Determine the [x, y] coordinate at the center of the cell enclosing the given text.  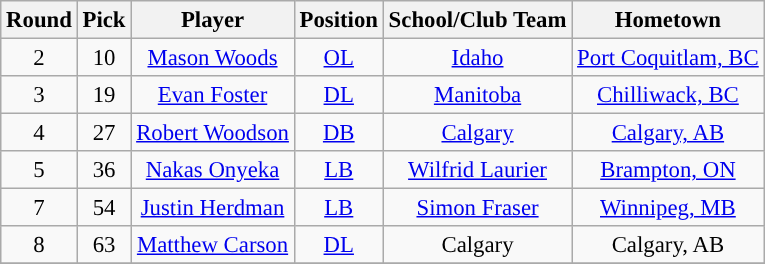
4 [39, 133]
Nakas Onyeka [212, 170]
5 [39, 170]
Justin Herdman [212, 208]
Hometown [668, 20]
Wilfrid Laurier [477, 170]
10 [104, 58]
DB [338, 133]
7 [39, 208]
Winnipeg, MB [668, 208]
Player [212, 20]
Chilliwack, BC [668, 95]
Evan Foster [212, 95]
54 [104, 208]
Matthew Carson [212, 245]
63 [104, 245]
Position [338, 20]
Port Coquitlam, BC [668, 58]
Idaho [477, 58]
Brampton, ON [668, 170]
Mason Woods [212, 58]
8 [39, 245]
Robert Woodson [212, 133]
Simon Fraser [477, 208]
Pick [104, 20]
OL [338, 58]
Round [39, 20]
School/Club Team [477, 20]
Manitoba [477, 95]
3 [39, 95]
36 [104, 170]
19 [104, 95]
27 [104, 133]
2 [39, 58]
